Locate the cell with the specified text and output its (X, Y) center coordinate. 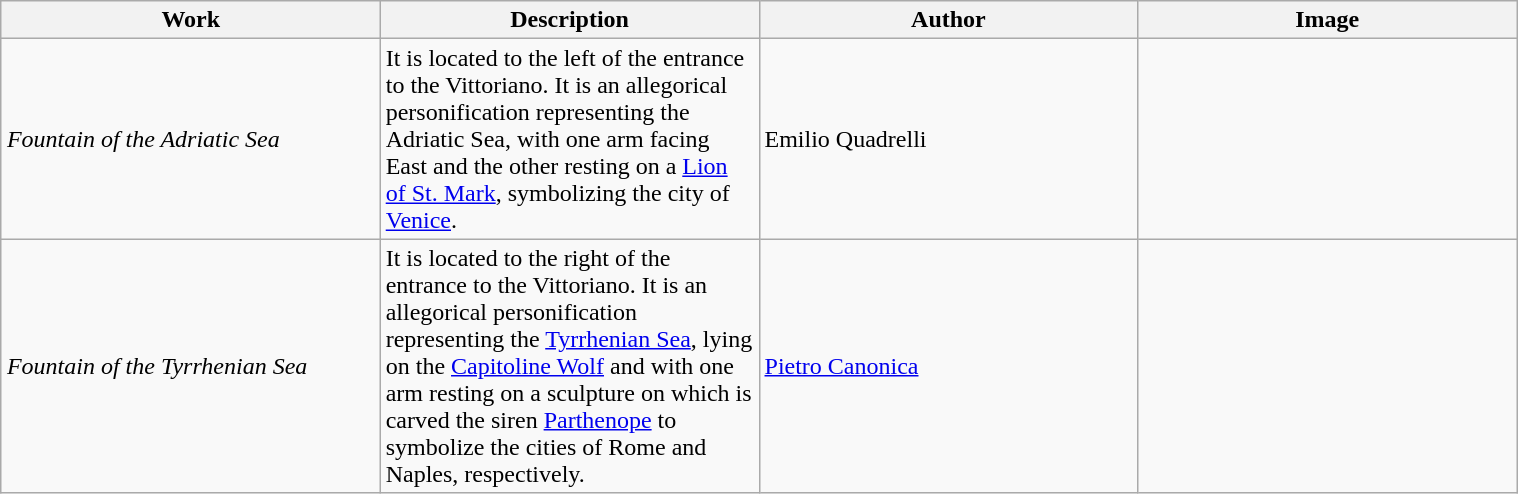
Pietro Canonica (948, 366)
Image (1328, 20)
Fountain of the Adriatic Sea (190, 139)
Emilio Quadrelli (948, 139)
Work (190, 20)
Author (948, 20)
Description (570, 20)
Fountain of the Tyrrhenian Sea (190, 366)
